Capture the cell that displays the provided text and extract its (X, Y) central coordinate. 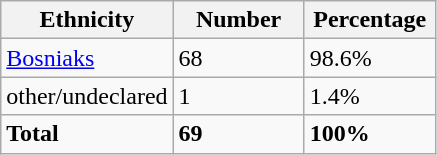
Total (87, 134)
68 (238, 58)
Number (238, 20)
Bosniaks (87, 58)
Percentage (370, 20)
other/undeclared (87, 96)
98.6% (370, 58)
1 (238, 96)
100% (370, 134)
69 (238, 134)
1.4% (370, 96)
Ethnicity (87, 20)
